Locate the cell with the specified text and output its (x, y) center coordinate. 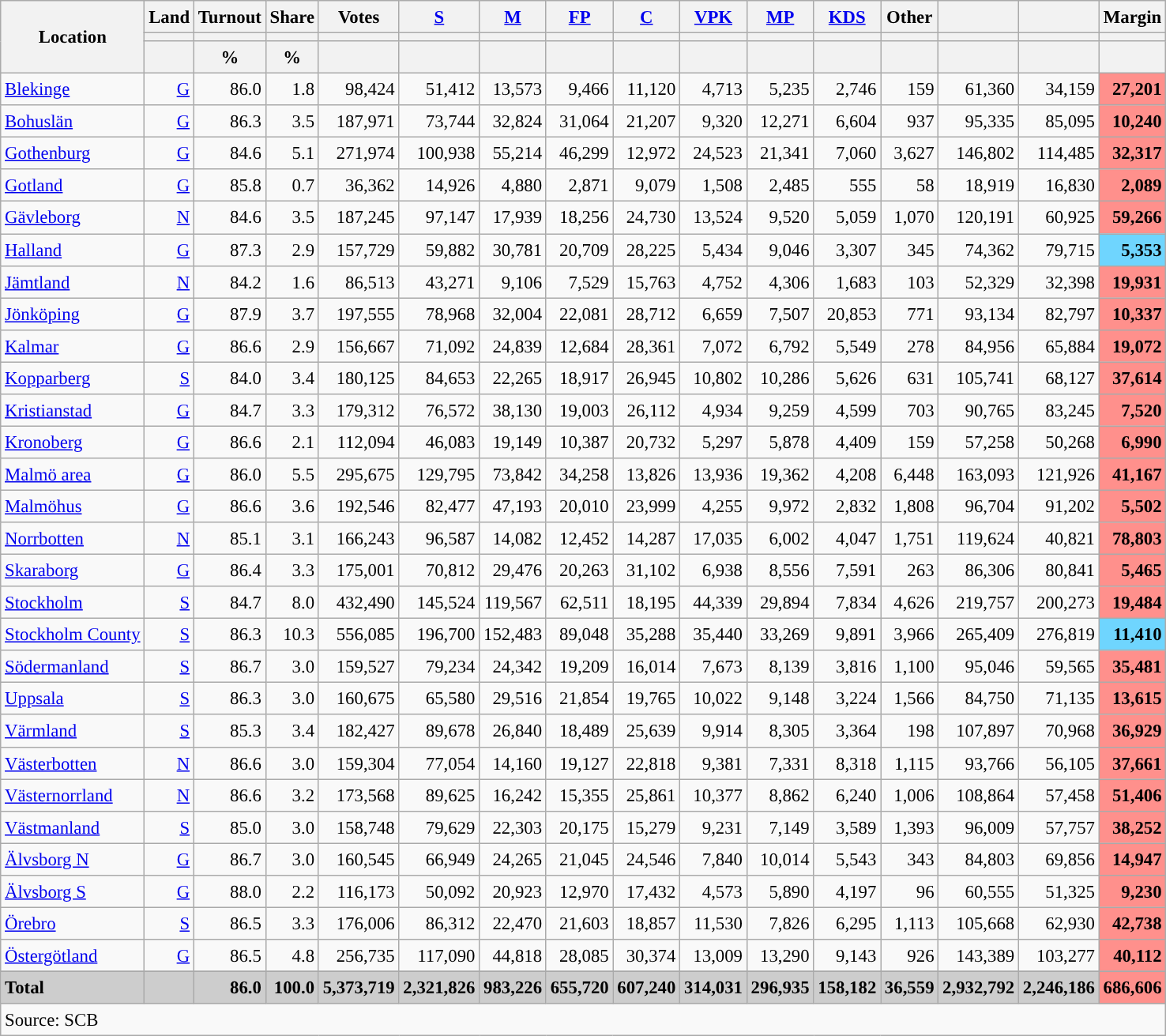
926 (910, 956)
10,377 (714, 795)
96,587 (439, 539)
79,715 (1059, 250)
86,306 (979, 571)
11,530 (714, 923)
2.2 (292, 891)
82,797 (1059, 315)
19,127 (580, 763)
117,090 (439, 956)
93,134 (979, 315)
5,465 (1133, 571)
87.9 (229, 315)
158,748 (359, 827)
9,259 (780, 411)
25,639 (646, 732)
22,081 (580, 315)
84,653 (439, 378)
25,861 (646, 795)
265,409 (979, 635)
58 (910, 185)
7,529 (580, 281)
80,841 (1059, 571)
1.8 (292, 90)
52,329 (979, 281)
85.0 (229, 827)
983,226 (513, 988)
12,972 (646, 153)
119,624 (979, 539)
Älvsborg N (73, 860)
7,840 (714, 860)
146,802 (979, 153)
2,485 (780, 185)
Uppsala (73, 699)
937 (910, 122)
15,355 (580, 795)
9,381 (714, 763)
9,148 (780, 699)
32,004 (513, 315)
3.6 (292, 506)
29,476 (513, 571)
4,599 (847, 411)
85.8 (229, 185)
2,746 (847, 90)
13,826 (646, 474)
35,481 (1133, 667)
22,818 (646, 763)
74,362 (979, 250)
686,606 (1133, 988)
95,046 (979, 667)
100.0 (292, 988)
12,684 (580, 346)
85.1 (229, 539)
Kristianstad (73, 411)
187,245 (359, 218)
6,240 (847, 795)
Stockholm (73, 602)
M (513, 17)
Other (910, 17)
1,100 (910, 667)
Värmland (73, 732)
16,014 (646, 667)
1,393 (910, 827)
18,489 (580, 732)
23,999 (646, 506)
4,880 (513, 185)
120,191 (979, 218)
47,193 (513, 506)
Gotland (73, 185)
84,750 (979, 699)
198 (910, 732)
1,751 (910, 539)
2,089 (1133, 185)
10,240 (1133, 122)
61,360 (979, 90)
Östergötland (73, 956)
21,207 (646, 122)
1,683 (847, 281)
7,520 (1133, 411)
197,555 (359, 315)
14,926 (439, 185)
116,173 (359, 891)
70,968 (1059, 732)
46,299 (580, 153)
44,818 (513, 956)
6,792 (780, 346)
10,387 (580, 443)
86.4 (229, 571)
84,956 (979, 346)
555 (847, 185)
5,235 (780, 90)
Blekinge (73, 90)
29,516 (513, 699)
18,195 (646, 602)
13,615 (1133, 699)
2.1 (292, 443)
5,434 (714, 250)
40,112 (1133, 956)
4,626 (910, 602)
343 (910, 860)
22,470 (513, 923)
771 (910, 315)
Jämtland (73, 281)
200,273 (1059, 602)
7,834 (847, 602)
4,047 (847, 539)
345 (910, 250)
1,115 (910, 763)
9,972 (780, 506)
278 (910, 346)
50,092 (439, 891)
34,159 (1059, 90)
36,559 (910, 988)
43,271 (439, 281)
13,290 (780, 956)
33,269 (780, 635)
145,524 (439, 602)
24,839 (513, 346)
78,803 (1133, 539)
30,781 (513, 250)
19,362 (780, 474)
31,102 (646, 571)
5.5 (292, 474)
18,256 (580, 218)
8,556 (780, 571)
13,009 (714, 956)
65,884 (1059, 346)
295,675 (359, 474)
KDS (847, 17)
Örebro (73, 923)
3,589 (847, 827)
Älvsborg S (73, 891)
2,932,792 (979, 988)
314,031 (714, 988)
84,803 (979, 860)
26,112 (646, 411)
158,182 (847, 988)
21,854 (580, 699)
19,003 (580, 411)
13,524 (714, 218)
FP (580, 17)
95,335 (979, 122)
0.7 (292, 185)
4,713 (714, 90)
44,339 (714, 602)
5,543 (847, 860)
5,878 (780, 443)
32,317 (1133, 153)
3,224 (847, 699)
8.0 (292, 602)
Gävleborg (73, 218)
85.3 (229, 732)
17,035 (714, 539)
98,424 (359, 90)
6,659 (714, 315)
66,949 (439, 860)
160,675 (359, 699)
19,931 (1133, 281)
37,614 (1133, 378)
19,072 (1133, 346)
7,060 (847, 153)
5,373,719 (359, 988)
4,934 (714, 411)
86,513 (359, 281)
Norrbotten (73, 539)
15,763 (646, 281)
9,914 (714, 732)
7,673 (714, 667)
36,929 (1133, 732)
30,374 (646, 956)
1,070 (910, 218)
18,919 (979, 185)
26,945 (646, 378)
3,816 (847, 667)
4,573 (714, 891)
87.3 (229, 250)
107,897 (979, 732)
28,225 (646, 250)
8,862 (780, 795)
69,856 (1059, 860)
6,990 (1133, 443)
4,752 (714, 281)
71,135 (1059, 699)
176,006 (359, 923)
79,629 (439, 827)
91,202 (1059, 506)
13,936 (714, 474)
10.3 (292, 635)
11,120 (646, 90)
9,230 (1133, 891)
166,243 (359, 539)
73,744 (439, 122)
187,971 (359, 122)
2,832 (847, 506)
73,842 (513, 474)
607,240 (646, 988)
18,857 (646, 923)
9,231 (714, 827)
9,520 (780, 218)
24,730 (646, 218)
Västmanland (73, 827)
20,709 (580, 250)
9,466 (580, 90)
68,127 (1059, 378)
6,295 (847, 923)
9,891 (847, 635)
152,483 (513, 635)
6,002 (780, 539)
Turnout (229, 17)
76,572 (439, 411)
20,732 (646, 443)
6,604 (847, 122)
31,064 (580, 122)
7,331 (780, 763)
6,448 (910, 474)
84.0 (229, 378)
7,507 (780, 315)
7,072 (714, 346)
96,704 (979, 506)
24,342 (513, 667)
Malmöhus (73, 506)
296,935 (780, 988)
9,079 (646, 185)
19,765 (646, 699)
13,573 (513, 90)
22,265 (513, 378)
59,882 (439, 250)
631 (910, 378)
4,255 (714, 506)
21,045 (580, 860)
21,341 (780, 153)
105,741 (979, 378)
50,268 (1059, 443)
9,143 (847, 956)
28,712 (646, 315)
24,265 (513, 860)
65,580 (439, 699)
1,808 (910, 506)
3,307 (847, 250)
38,130 (513, 411)
57,458 (1059, 795)
24,523 (714, 153)
89,678 (439, 732)
14,287 (646, 539)
Total (73, 988)
89,625 (439, 795)
84.2 (229, 281)
51,325 (1059, 891)
276,819 (1059, 635)
96,009 (979, 827)
Malmö area (73, 474)
Gothenburg (73, 153)
20,175 (580, 827)
12,271 (780, 122)
7,149 (780, 827)
93,766 (979, 763)
3,364 (847, 732)
62,930 (1059, 923)
46,083 (439, 443)
143,389 (979, 956)
60,925 (1059, 218)
83,245 (1059, 411)
16,242 (513, 795)
17,939 (513, 218)
20,010 (580, 506)
55,214 (513, 153)
60,555 (979, 891)
26,840 (513, 732)
77,054 (439, 763)
Södermanland (73, 667)
36,362 (359, 185)
10,286 (780, 378)
19,149 (513, 443)
219,757 (979, 602)
78,968 (439, 315)
27,201 (1133, 90)
Land (169, 17)
175,001 (359, 571)
Margin (1133, 17)
180,125 (359, 378)
20,923 (513, 891)
85,095 (1059, 122)
11,410 (1133, 635)
41,167 (1133, 474)
59,565 (1059, 667)
5,890 (780, 891)
3,627 (910, 153)
Kalmar (73, 346)
1,566 (910, 699)
263 (910, 571)
2,246,186 (1059, 988)
5,502 (1133, 506)
1,508 (714, 185)
182,427 (359, 732)
79,234 (439, 667)
40,821 (1059, 539)
37,661 (1133, 763)
4,208 (847, 474)
14,947 (1133, 860)
28,361 (646, 346)
32,398 (1059, 281)
38,252 (1133, 827)
35,288 (646, 635)
173,568 (359, 795)
2,321,826 (439, 988)
196,700 (439, 635)
6,938 (714, 571)
5,626 (847, 378)
82,477 (439, 506)
42,738 (1133, 923)
Västernorrland (73, 795)
10,337 (1133, 315)
655,720 (580, 988)
8,318 (847, 763)
32,824 (513, 122)
56,105 (1059, 763)
34,258 (580, 474)
57,757 (1059, 827)
3.1 (292, 539)
51,406 (1133, 795)
Stockholm County (73, 635)
90,765 (979, 411)
Västerbotten (73, 763)
159,527 (359, 667)
7,826 (780, 923)
5,353 (1133, 250)
10,802 (714, 378)
86,312 (439, 923)
C (646, 17)
9,046 (780, 250)
51,412 (439, 90)
MP (780, 17)
12,970 (580, 891)
19,484 (1133, 602)
21,603 (580, 923)
Source: SCB (583, 1019)
Kopparberg (73, 378)
7,591 (847, 571)
108,864 (979, 795)
16,830 (1059, 185)
10,022 (714, 699)
59,266 (1133, 218)
70,812 (439, 571)
15,279 (646, 827)
256,735 (359, 956)
18,917 (580, 378)
10,014 (780, 860)
103,277 (1059, 956)
88.0 (229, 891)
4,306 (780, 281)
17,432 (646, 891)
12,452 (580, 539)
1,113 (910, 923)
8,305 (780, 732)
3,966 (910, 635)
29,894 (780, 602)
5,549 (847, 346)
5,297 (714, 443)
96 (910, 891)
28,085 (580, 956)
112,094 (359, 443)
19,209 (580, 667)
9,320 (714, 122)
121,926 (1059, 474)
8,139 (780, 667)
192,546 (359, 506)
271,974 (359, 153)
114,485 (1059, 153)
Bohuslän (73, 122)
4.8 (292, 956)
703 (910, 411)
2,871 (580, 185)
14,082 (513, 539)
157,729 (359, 250)
9,106 (513, 281)
62,511 (580, 602)
89,048 (580, 635)
4,409 (847, 443)
Jönköping (73, 315)
14,160 (513, 763)
119,567 (513, 602)
57,258 (979, 443)
Share (292, 17)
35,440 (714, 635)
129,795 (439, 474)
432,490 (359, 602)
105,668 (979, 923)
22,303 (513, 827)
1.6 (292, 281)
160,545 (359, 860)
163,093 (979, 474)
159,304 (359, 763)
Votes (359, 17)
156,667 (359, 346)
Halland (73, 250)
Skaraborg (73, 571)
20,853 (847, 315)
VPK (714, 17)
3.2 (292, 795)
556,085 (359, 635)
3.7 (292, 315)
71,092 (439, 346)
1,006 (910, 795)
5,059 (847, 218)
97,147 (439, 218)
Kronoberg (73, 443)
179,312 (359, 411)
Location (73, 37)
100,938 (439, 153)
103 (910, 281)
20,263 (580, 571)
4,197 (847, 891)
5.1 (292, 153)
24,546 (646, 860)
